Pinpoint the cell where the given text exists, returning its [x, y] midpoint coordinate. 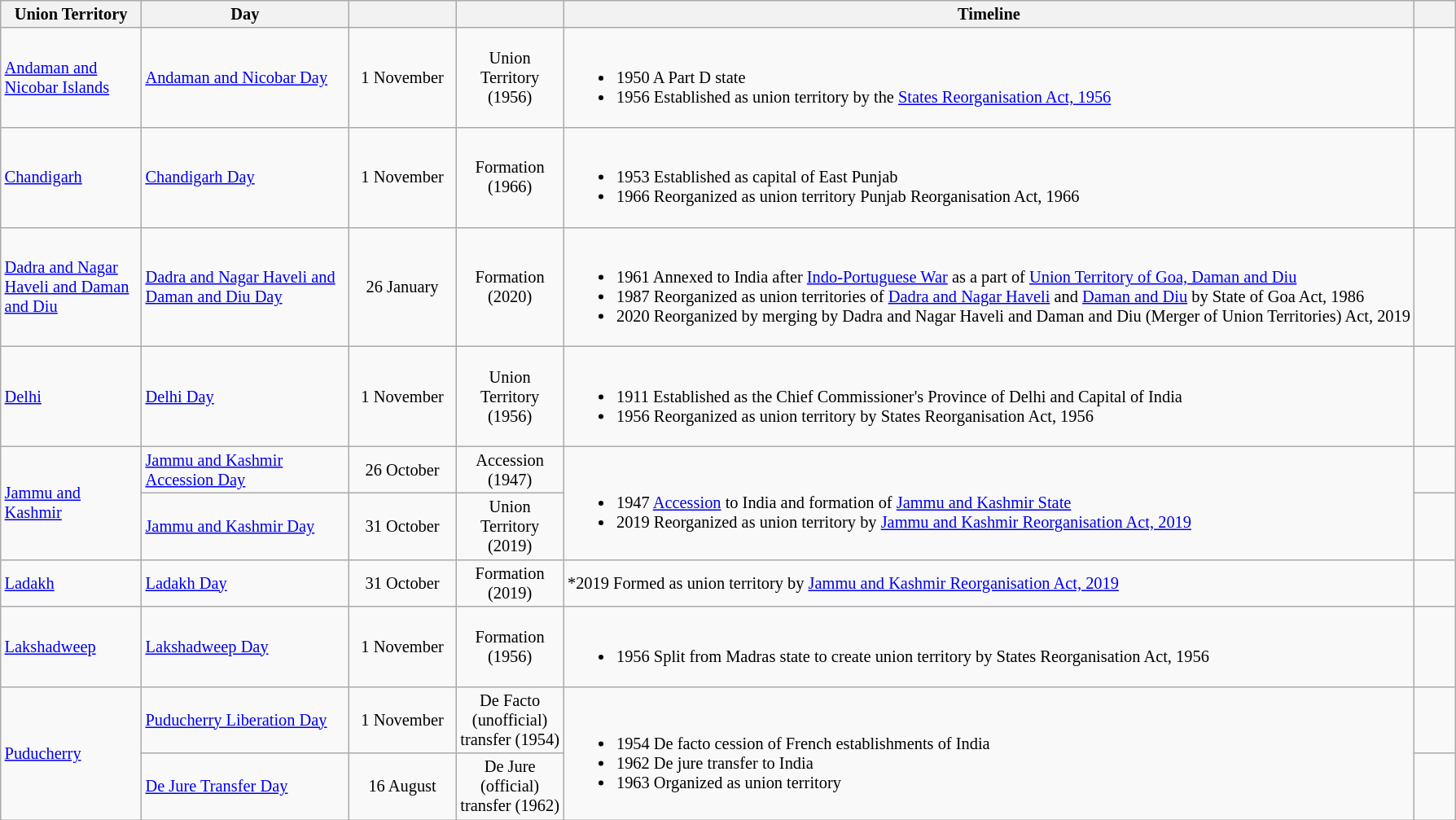
Union Territory [72, 14]
De Jure (official) transfer (1962) [510, 787]
Ladakh [72, 583]
1947 Accession to India and formation of Jammu and Kashmir State2019 Reorganized as union territory by Jammu and Kashmir Reorganisation Act, 2019 [989, 503]
Jammu and Kashmir Day [245, 526]
Day [245, 14]
Formation (1956) [510, 647]
Andaman and Nicobar Day [245, 77]
26 October [402, 470]
26 January [402, 287]
Timeline [989, 14]
Puducherry Liberation Day [245, 720]
De Facto (unofficial) transfer (1954) [510, 720]
Jammu and Kashmir [72, 503]
Union Territory (2019) [510, 526]
Delhi Day [245, 396]
Dadra and Nagar Haveli and Daman and Diu Day [245, 287]
Puducherry [72, 752]
Formation (1966) [510, 177]
Delhi [72, 396]
Formation (2019) [510, 583]
1956 Split from Madras state to create union territory by States Reorganisation Act, 1956 [989, 647]
16 August [402, 787]
Andaman and Nicobar Islands [72, 77]
Chandigarh Day [245, 177]
1950 A Part D state1956 Established as union territory by the States Reorganisation Act, 1956 [989, 77]
1953 Established as capital of East Punjab1966 Reorganized as union territory Punjab Reorganisation Act, 1966 [989, 177]
Chandigarh [72, 177]
Dadra and Nagar Haveli and Daman and Diu [72, 287]
Accession (1947) [510, 470]
1954 De facto cession of French establishments of India1962 De jure transfer to India1963 Organized as union territory [989, 752]
Jammu and Kashmir Accession Day [245, 470]
Lakshadweep Day [245, 647]
De Jure Transfer Day [245, 787]
Lakshadweep [72, 647]
*2019 Formed as union territory by Jammu and Kashmir Reorganisation Act, 2019 [989, 583]
Formation (2020) [510, 287]
Ladakh Day [245, 583]
